Find where the given text appears and provide that cell's center as (X, Y) coordinate. 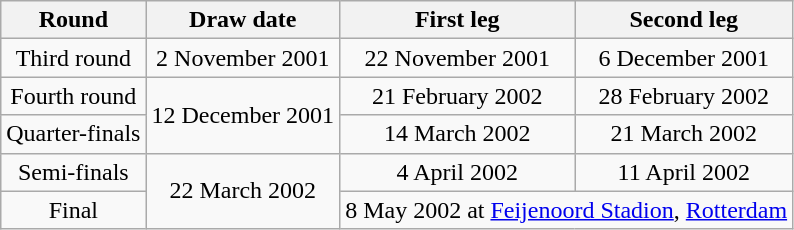
21 March 2002 (684, 134)
2 November 2001 (243, 58)
11 April 2002 (684, 172)
28 February 2002 (684, 96)
Semi-finals (74, 172)
14 March 2002 (458, 134)
21 February 2002 (458, 96)
Quarter-finals (74, 134)
Round (74, 20)
Second leg (684, 20)
Third round (74, 58)
Draw date (243, 20)
6 December 2001 (684, 58)
12 December 2001 (243, 115)
4 April 2002 (458, 172)
8 May 2002 at Feijenoord Stadion, Rotterdam (566, 210)
First leg (458, 20)
22 March 2002 (243, 191)
Final (74, 210)
Fourth round (74, 96)
22 November 2001 (458, 58)
